Pinpoint the cell where the given text exists, returning its [x, y] midpoint coordinate. 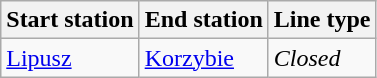
Lipusz [70, 58]
Korzybie [204, 58]
Start station [70, 20]
End station [204, 20]
Line type [322, 20]
Closed [322, 58]
